Capture the cell that displays the provided text and extract its (X, Y) central coordinate. 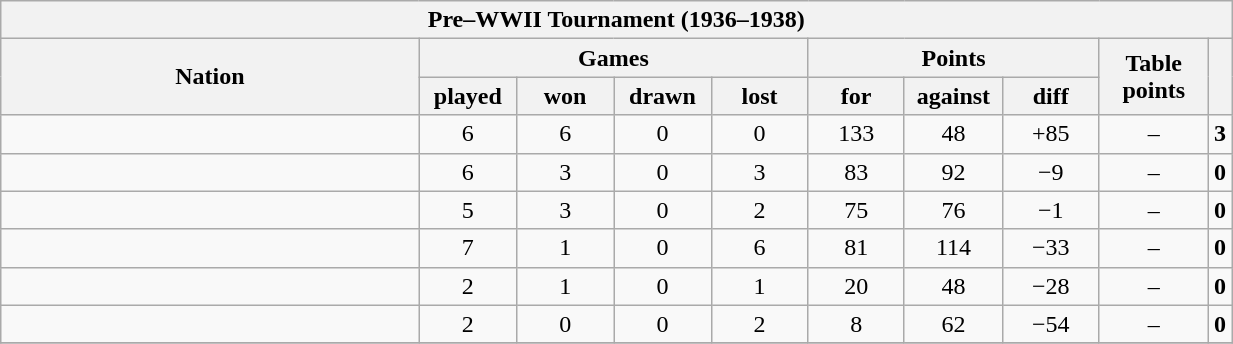
Points (954, 58)
−9 (1050, 172)
Games (614, 58)
won (566, 96)
Tablepoints (1154, 77)
81 (856, 248)
played (468, 96)
62 (953, 324)
75 (856, 210)
20 (856, 286)
83 (856, 172)
−28 (1050, 286)
7 (468, 248)
drawn (663, 96)
114 (953, 248)
−54 (1050, 324)
against (953, 96)
76 (953, 210)
diff (1050, 96)
8 (856, 324)
Pre–WWII Tournament (1936–1938) (616, 20)
Nation (210, 77)
−1 (1050, 210)
133 (856, 134)
for (856, 96)
lost (760, 96)
+85 (1050, 134)
−33 (1050, 248)
5 (468, 210)
92 (953, 172)
